Determine the [X, Y] coordinate at the center of the cell enclosing the given text.  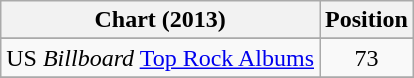
US Billboard Top Rock Albums [160, 58]
Chart (2013) [160, 20]
Position [367, 20]
73 [367, 58]
